Capture the cell that displays the provided text and extract its [x, y] central coordinate. 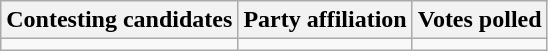
Contesting candidates [120, 20]
Party affiliation [325, 20]
Votes polled [480, 20]
